Return the [X, Y] coordinate for the center point of the cell that contains the specified text.  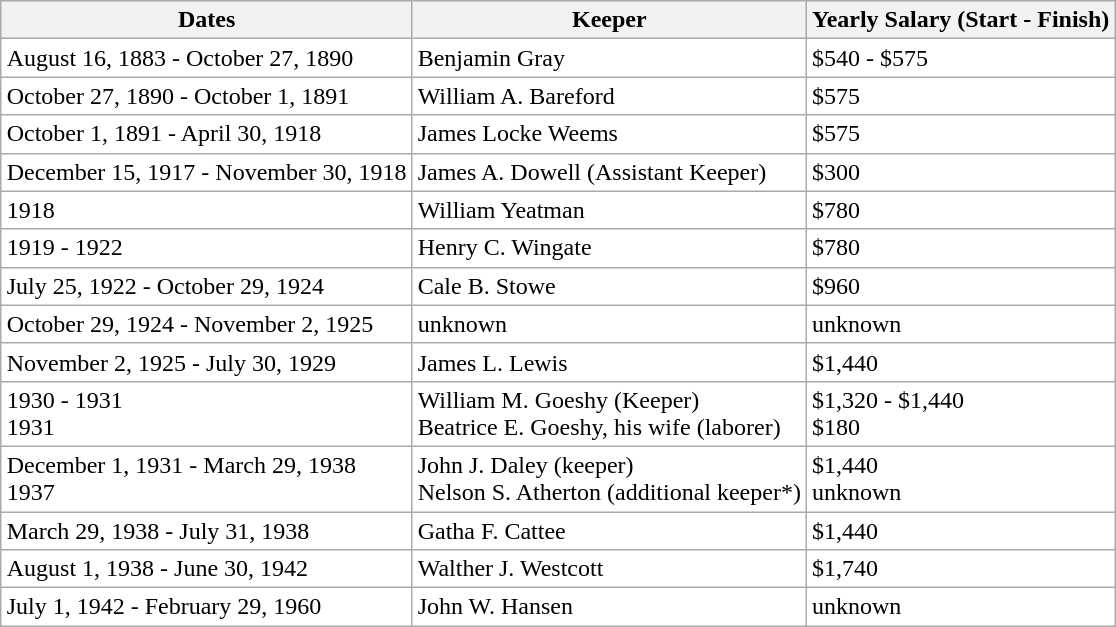
Henry C. Wingate [609, 248]
August 16, 1883 - October 27, 1890 [206, 58]
William A. Bareford [609, 96]
John J. Daley (keeper)Nelson S. Atherton (additional keeper*) [609, 478]
$960 [960, 286]
$1,320 - $1,440$180 [960, 414]
July 25, 1922 - October 29, 1924 [206, 286]
Cale B. Stowe [609, 286]
October 27, 1890 - October 1, 1891 [206, 96]
December 1, 1931 - March 29, 19381937 [206, 478]
1918 [206, 210]
Gatha F. Cattee [609, 531]
1930 - 19311931 [206, 414]
$1,440unknown [960, 478]
William Yeatman [609, 210]
John W. Hansen [609, 607]
October 29, 1924 - November 2, 1925 [206, 324]
$540 - $575 [960, 58]
$300 [960, 172]
August 1, 1938 - June 30, 1942 [206, 569]
James A. Dowell (Assistant Keeper) [609, 172]
Yearly Salary (Start - Finish) [960, 20]
December 15, 1917 - November 30, 1918 [206, 172]
Keeper [609, 20]
Benjamin Gray [609, 58]
James Locke Weems [609, 134]
William M. Goeshy (Keeper) Beatrice E. Goeshy, his wife (laborer) [609, 414]
James L. Lewis [609, 362]
$1,740 [960, 569]
Dates [206, 20]
October 1, 1891 - April 30, 1918 [206, 134]
Walther J. Westcott [609, 569]
March 29, 1938 - July 31, 1938 [206, 531]
1919 - 1922 [206, 248]
November 2, 1925 - July 30, 1929 [206, 362]
July 1, 1942 - February 29, 1960 [206, 607]
